Return the [X, Y] coordinate for the center point of the cell that contains the specified text.  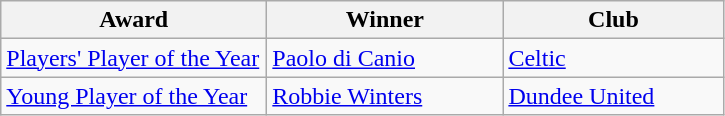
Dundee United [614, 96]
Club [614, 20]
Robbie Winters [385, 96]
Winner [385, 20]
Young Player of the Year [134, 96]
Players' Player of the Year [134, 58]
Celtic [614, 58]
Paolo di Canio [385, 58]
Award [134, 20]
